Pinpoint the cell where the given text exists, returning its [x, y] midpoint coordinate. 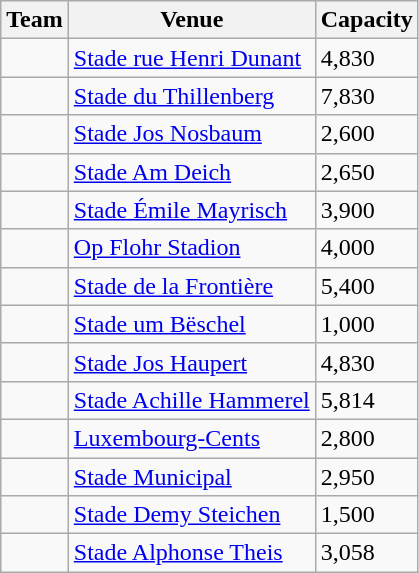
Team [35, 20]
2,950 [366, 477]
Stade Demy Steichen [192, 515]
7,830 [366, 96]
Stade rue Henri Dunant [192, 58]
Luxembourg-Cents [192, 438]
Capacity [366, 20]
Stade Municipal [192, 477]
Stade Jos Nosbaum [192, 134]
Stade de la Frontière [192, 286]
4,000 [366, 248]
Stade Jos Haupert [192, 362]
2,650 [366, 172]
Venue [192, 20]
Op Flohr Stadion [192, 248]
Stade du Thillenberg [192, 96]
1,500 [366, 515]
3,900 [366, 210]
2,600 [366, 134]
3,058 [366, 553]
5,814 [366, 400]
1,000 [366, 324]
Stade Alphonse Theis [192, 553]
Stade um Bëschel [192, 324]
Stade Achille Hammerel [192, 400]
Stade Émile Mayrisch [192, 210]
2,800 [366, 438]
5,400 [366, 286]
Stade Am Deich [192, 172]
